Provide the [X, Y] coordinate of the cell's center where the given text is located.  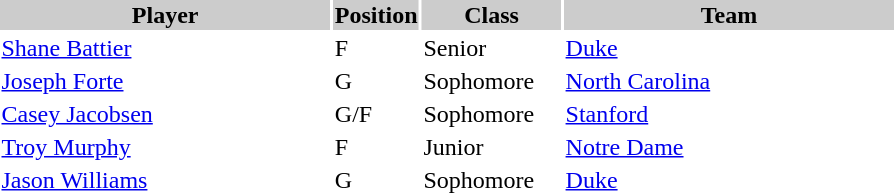
Shane Battier [165, 48]
Troy Murphy [165, 147]
Player [165, 15]
Stanford [729, 114]
Senior [492, 48]
Joseph Forte [165, 81]
G/F [376, 114]
Class [492, 15]
Duke [729, 48]
Casey Jacobsen [165, 114]
G [376, 81]
Junior [492, 147]
Position [376, 15]
Team [729, 15]
Notre Dame [729, 147]
North Carolina [729, 81]
